Provide the (x, y) coordinate of the cell's center where the given text is located.  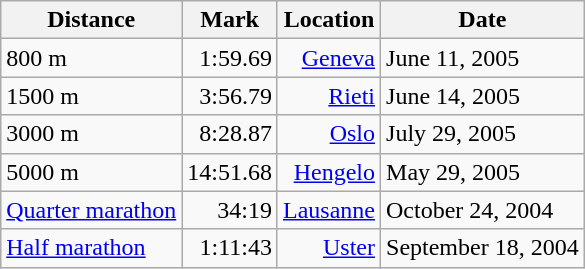
May 29, 2005 (483, 172)
3000 m (92, 134)
Uster (328, 248)
Distance (92, 20)
Geneva (328, 58)
June 14, 2005 (483, 96)
July 29, 2005 (483, 134)
Oslo (328, 134)
1:59.69 (230, 58)
3:56.79 (230, 96)
5000 m (92, 172)
Half marathon (92, 248)
1:11:43 (230, 248)
June 11, 2005 (483, 58)
Rieti (328, 96)
Date (483, 20)
Lausanne (328, 210)
800 m (92, 58)
September 18, 2004 (483, 248)
8:28.87 (230, 134)
October 24, 2004 (483, 210)
14:51.68 (230, 172)
Mark (230, 20)
34:19 (230, 210)
Location (328, 20)
1500 m (92, 96)
Hengelo (328, 172)
Quarter marathon (92, 210)
